Search for the cell housing the specified text and yield its (X, Y) center coordinate. 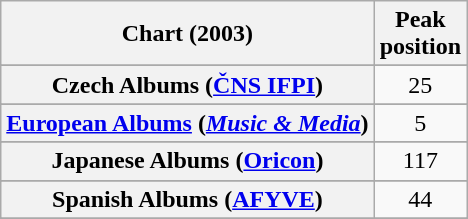
25 (420, 85)
Czech Albums (ČNS IFPI) (188, 85)
117 (420, 161)
Peakposition (420, 34)
44 (420, 199)
European Albums (Music & Media) (188, 123)
Spanish Albums (AFYVE) (188, 199)
Japanese Albums (Oricon) (188, 161)
Chart (2003) (188, 34)
5 (420, 123)
